Search for the cell housing the specified text and yield its (x, y) center coordinate. 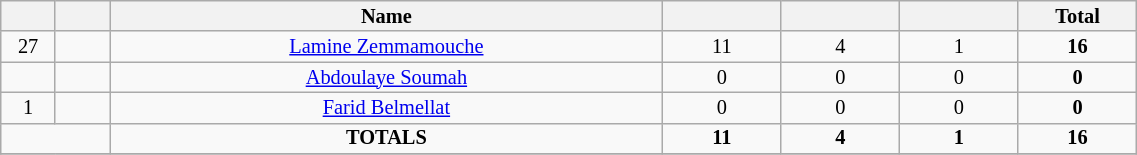
Lamine Zemmamouche (386, 46)
27 (28, 46)
Abdoulaye Soumah (386, 78)
Total (1078, 16)
TOTALS (386, 138)
Name (386, 16)
Farid Belmellat (386, 108)
